Pinpoint the cell where the given text exists, returning its (x, y) midpoint coordinate. 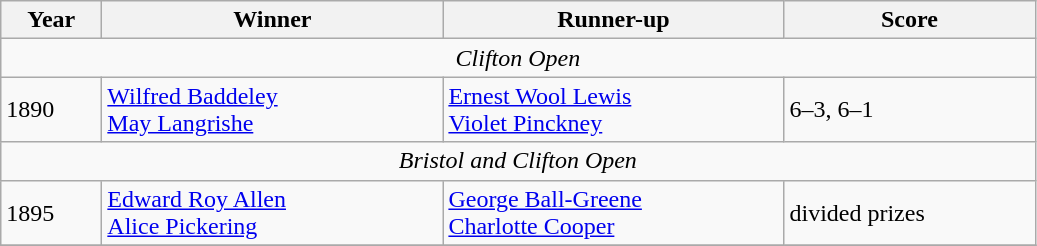
Wilfred Baddeley May Langrishe (272, 110)
Edward Roy Allen Alice Pickering (272, 212)
Ernest Wool Lewis Violet Pinckney (614, 110)
Clifton Open (518, 58)
Bristol and Clifton Open (518, 161)
divided prizes (910, 212)
1890 (52, 110)
6–3, 6–1 (910, 110)
Winner (272, 20)
Year (52, 20)
Runner-up (614, 20)
Score (910, 20)
1895 (52, 212)
George Ball-Greene Charlotte Cooper (614, 212)
